Identify which cell holds the provided text, then report its (X, Y) central coordinate. 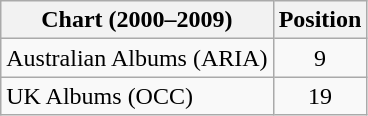
Australian Albums (ARIA) (137, 58)
Chart (2000–2009) (137, 20)
9 (320, 58)
UK Albums (OCC) (137, 96)
Position (320, 20)
19 (320, 96)
